Detect which cell encompasses the target text, then output its (x, y) center coordinate. 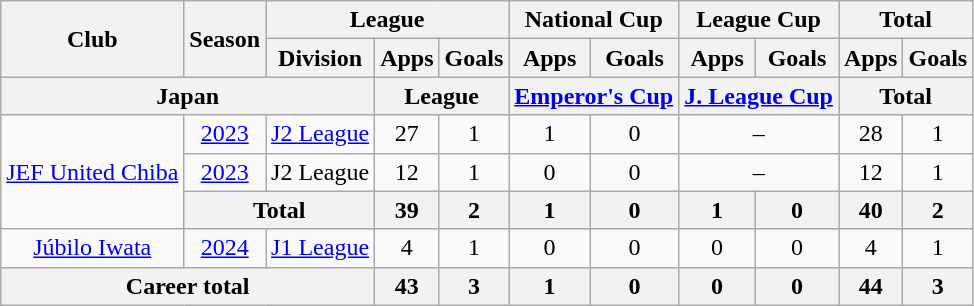
JEF United Chiba (92, 172)
Japan (188, 96)
27 (407, 134)
2024 (225, 248)
28 (870, 134)
League Cup (759, 20)
J. League Cup (759, 96)
40 (870, 210)
44 (870, 286)
National Cup (594, 20)
Career total (188, 286)
Júbilo Iwata (92, 248)
Emperor's Cup (594, 96)
J1 League (320, 248)
43 (407, 286)
39 (407, 210)
Season (225, 39)
Club (92, 39)
Division (320, 58)
